For the text-containing cell, return its midpoint in [X, Y] coordinate format. 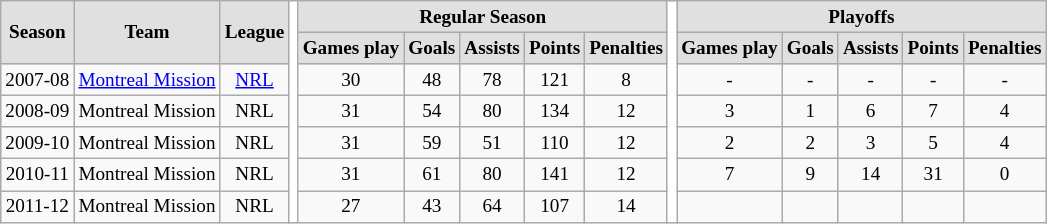
9 [810, 175]
141 [554, 175]
48 [432, 80]
Regular Season [482, 17]
54 [432, 111]
5 [933, 143]
110 [554, 143]
Team [147, 32]
2008-09 [38, 111]
6 [870, 111]
27 [351, 206]
League [254, 32]
1 [810, 111]
61 [432, 175]
2010-11 [38, 175]
134 [554, 111]
107 [554, 206]
43 [432, 206]
64 [492, 206]
30 [351, 80]
Playoffs [862, 17]
78 [492, 80]
Season [38, 32]
59 [432, 143]
2007-08 [38, 80]
2011-12 [38, 206]
51 [492, 143]
121 [554, 80]
8 [626, 80]
0 [1004, 175]
2009-10 [38, 143]
